For the text-containing cell, return its midpoint in [x, y] coordinate format. 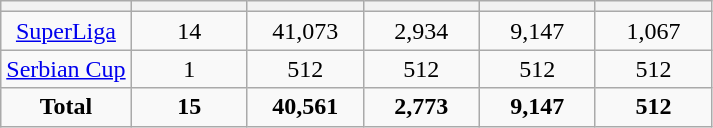
SuperLiga [66, 31]
40,561 [305, 107]
1 [189, 69]
14 [189, 31]
2,934 [421, 31]
1,067 [653, 31]
41,073 [305, 31]
15 [189, 107]
2,773 [421, 107]
Total [66, 107]
Serbian Cup [66, 69]
